Pinpoint the cell where the given text exists, returning its (X, Y) midpoint coordinate. 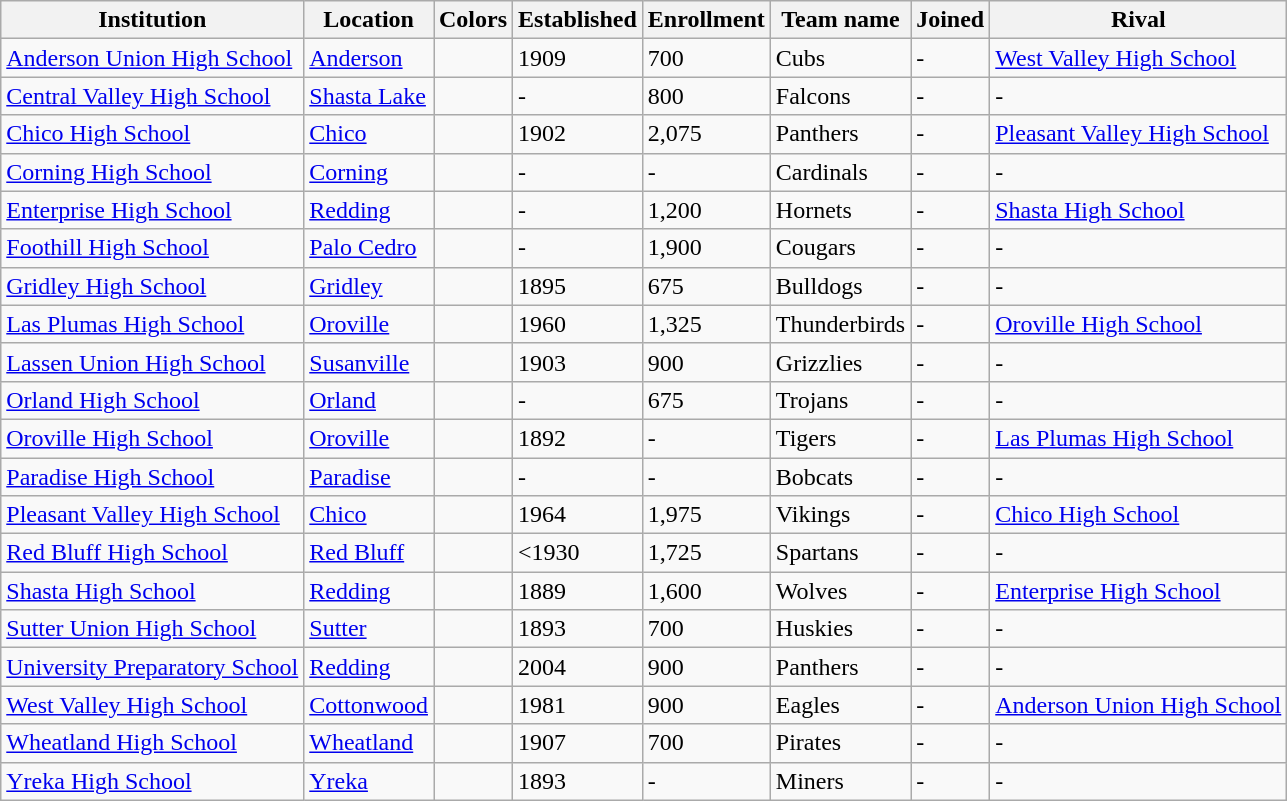
Anderson (369, 58)
Red Bluff (369, 553)
Joined (950, 20)
Shasta Lake (369, 96)
Gridley (369, 286)
University Preparatory School (152, 667)
1903 (578, 362)
Tigers (840, 438)
Location (369, 20)
1,600 (706, 591)
1,725 (706, 553)
Thunderbirds (840, 324)
Spartans (840, 553)
2004 (578, 667)
1,900 (706, 248)
Yreka (369, 781)
Miners (840, 781)
Team name (840, 20)
Grizzlies (840, 362)
Hornets (840, 210)
1907 (578, 743)
Yreka High School (152, 781)
Gridley High School (152, 286)
Corning High School (152, 172)
Pirates (840, 743)
Sutter Union High School (152, 629)
1,975 (706, 515)
800 (706, 96)
Huskies (840, 629)
Wheatland (369, 743)
1964 (578, 515)
Established (578, 20)
Orland (369, 400)
Trojans (840, 400)
Wheatland High School (152, 743)
1981 (578, 705)
Central Valley High School (152, 96)
Wolves (840, 591)
Bobcats (840, 477)
Cougars (840, 248)
Falcons (840, 96)
1960 (578, 324)
Cubs (840, 58)
Institution (152, 20)
Palo Cedro (369, 248)
Lassen Union High School (152, 362)
1,325 (706, 324)
<1930 (578, 553)
Sutter (369, 629)
Paradise High School (152, 477)
Corning (369, 172)
Orland High School (152, 400)
Cardinals (840, 172)
Rival (1138, 20)
Cottonwood (369, 705)
1909 (578, 58)
Enrollment (706, 20)
Foothill High School (152, 248)
Susanville (369, 362)
Colors (474, 20)
Eagles (840, 705)
Bulldogs (840, 286)
Paradise (369, 477)
1902 (578, 134)
2,075 (706, 134)
1,200 (706, 210)
Vikings (840, 515)
Red Bluff High School (152, 553)
1892 (578, 438)
1895 (578, 286)
1889 (578, 591)
